Identify which cell holds the provided text, then report its [X, Y] central coordinate. 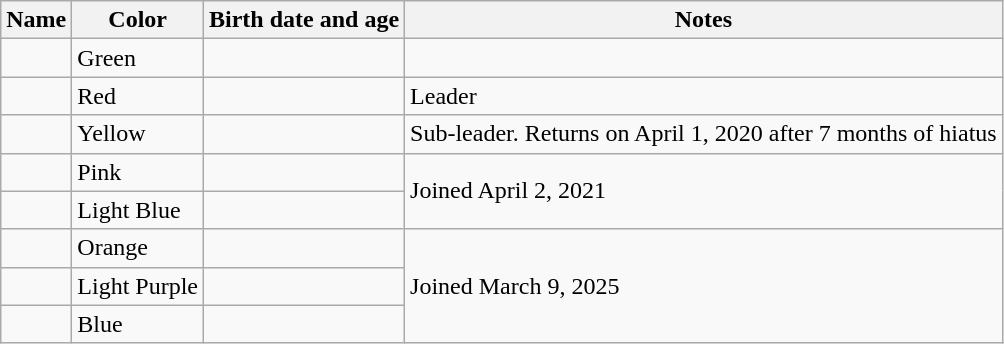
Pink [138, 172]
Name [36, 20]
Light Blue [138, 210]
Leader [704, 96]
Color [138, 20]
Green [138, 58]
Birth date and age [304, 20]
Light Purple [138, 286]
Sub-leader. Returns on April 1, 2020 after 7 months of hiatus [704, 134]
Joined April 2, 2021 [704, 191]
Notes [704, 20]
Yellow [138, 134]
Joined March 9, 2025 [704, 286]
Orange [138, 248]
Red [138, 96]
Blue [138, 324]
